Provide the [X, Y] coordinate of the cell's center where the given text is located.  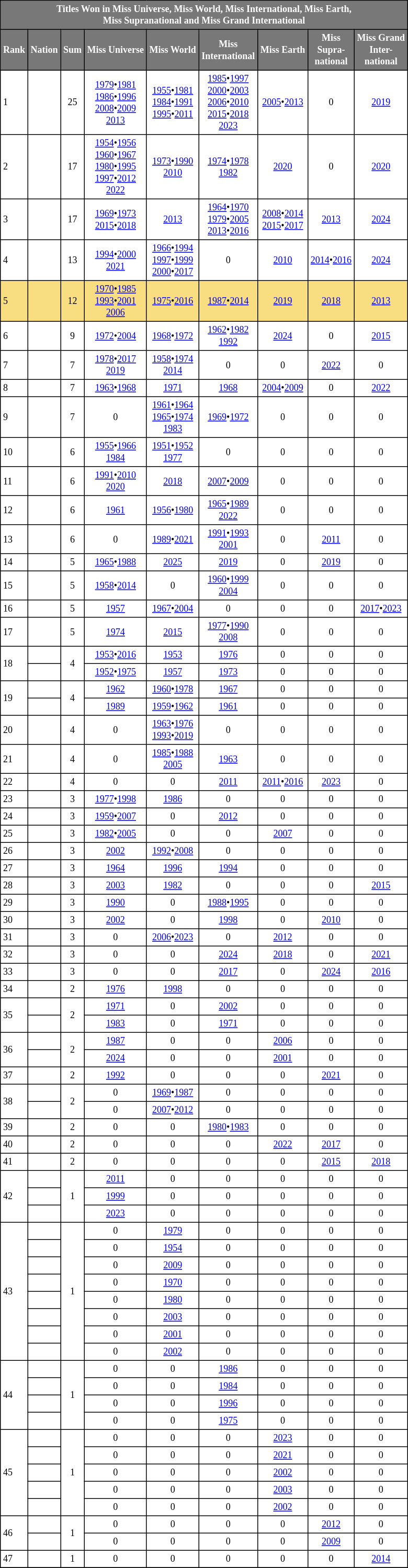
1963•1968 [115, 388]
1990 [115, 903]
1951•19521977 [173, 452]
1972•2004 [115, 336]
1982•2005 [115, 834]
40 [15, 1145]
2007•2012 [173, 1110]
1999 [115, 1196]
2011•2016 [283, 782]
1979•19811986•19962008•20092013 [115, 103]
1980 [173, 1300]
1977•1998 [115, 799]
15 [15, 585]
24 [15, 816]
2005•2013 [283, 103]
Sum [73, 50]
1989•2021 [173, 539]
1983 [115, 1023]
1973•19902010 [173, 166]
2006•2023 [173, 938]
1987 [115, 1041]
26 [15, 851]
2025 [173, 562]
14 [15, 562]
1973 [228, 672]
33 [15, 972]
35 [15, 1015]
1968 [228, 388]
10 [15, 452]
1961•19641965•19741983 [173, 417]
34 [15, 989]
1955•19661984 [115, 452]
42 [15, 1196]
1974 [115, 632]
47 [15, 1559]
1968•1972 [173, 336]
Miss Earth [283, 50]
1954•19561960•19671980•19951997•20122022 [115, 166]
29 [15, 903]
18 [15, 663]
1987•2014 [228, 301]
1991•20102020 [115, 481]
1974•19781982 [228, 166]
1959•1962 [173, 706]
1964•19701979•20052013•2016 [228, 219]
1978•20172019 [115, 365]
1953•2016 [115, 655]
1964 [115, 868]
1970•19851993•20012006 [115, 301]
20 [15, 730]
22 [15, 782]
Titles Won in Miss Universe, Miss World, Miss International, Miss Earth, Miss Supranational and Miss Grand International [204, 15]
1991•19932001 [228, 539]
1962•19821992 [228, 336]
1960•1978 [173, 690]
1965•1988 [115, 562]
1988•1995 [228, 903]
1985•19882005 [173, 759]
21 [15, 759]
36 [15, 1050]
28 [15, 885]
31 [15, 938]
38 [15, 1101]
46 [15, 1533]
1967•2004 [173, 609]
1979 [173, 1231]
1958•1974 2014 [173, 365]
1962 [115, 690]
39 [15, 1127]
1989 [115, 706]
41 [15, 1161]
45 [15, 1472]
1955•19811984•19911995•2011 [173, 103]
1992•2008 [173, 851]
1958•2014 [115, 585]
MissSupra-national [332, 50]
Nation [44, 50]
2007•2009 [228, 481]
23 [15, 799]
16 [15, 609]
1994•20002021 [115, 260]
19 [15, 698]
MissInternational [228, 50]
44 [15, 1395]
2008•20142015•2017 [283, 219]
1970 [173, 1283]
1959•2007 [115, 816]
37 [15, 1076]
1994 [228, 868]
Miss Universe [115, 50]
1977•19902008 [228, 632]
1966•19941997•19992000•2017 [173, 260]
1969•1987 [173, 1092]
2014 [381, 1559]
1975 [228, 1421]
30 [15, 920]
Miss GrandInter-national [381, 50]
1954 [173, 1248]
1980•1983 [228, 1127]
1967 [228, 690]
1965•19892022 [228, 510]
2004•2009 [283, 388]
1960•19992004 [228, 585]
Rank [15, 50]
1969•19732015•2018 [115, 219]
43 [15, 1291]
1969•1972 [228, 417]
8 [15, 388]
1982 [173, 885]
1975•2016 [173, 301]
11 [15, 481]
1963•19761993•2019 [173, 730]
1963 [228, 759]
2006 [283, 1041]
1956•1980 [173, 510]
2014•2016 [332, 260]
2007 [283, 834]
27 [15, 868]
1992 [115, 1076]
2017•2023 [381, 609]
1985•19972000•20032006•20102015•20182023 [228, 103]
1953 [173, 655]
Miss World [173, 50]
1952•1975 [115, 672]
32 [15, 954]
1984 [228, 1386]
2016 [381, 972]
